For the text-containing cell, return its midpoint in [X, Y] coordinate format. 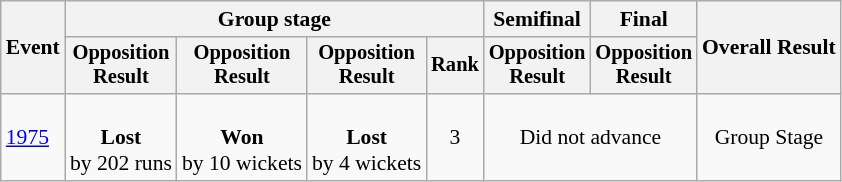
Rank [455, 66]
Event [33, 48]
Group stage [274, 19]
Final [644, 19]
Group Stage [769, 138]
Overall Result [769, 48]
Won by 10 wickets [242, 138]
Did not advance [590, 138]
Semifinal [538, 19]
1975 [33, 138]
Lost by 202 runs [121, 138]
3 [455, 138]
Lost by 4 wickets [366, 138]
